Determine the (x, y) coordinate at the center of the cell enclosing the given text.  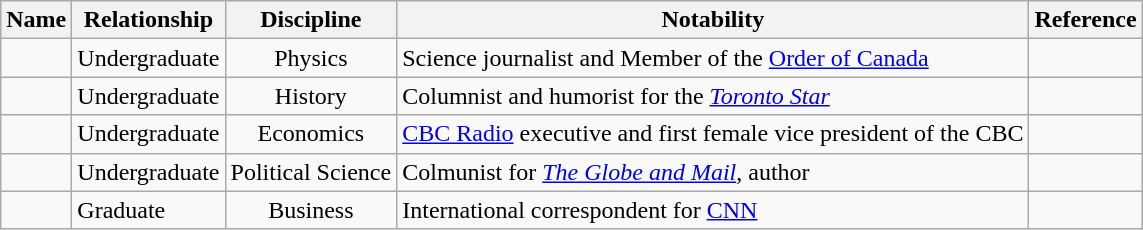
Economics (311, 134)
Columnist and humorist for the Toronto Star (713, 96)
Colmunist for The Globe and Mail, author (713, 172)
Business (311, 210)
Notability (713, 20)
Graduate (148, 210)
Political Science (311, 172)
CBC Radio executive and first female vice president of the CBC (713, 134)
Physics (311, 58)
Discipline (311, 20)
Relationship (148, 20)
Name (36, 20)
History (311, 96)
Reference (1086, 20)
International correspondent for CNN (713, 210)
Science journalist and Member of the Order of Canada (713, 58)
